Identify which cell holds the provided text, then report its [X, Y] central coordinate. 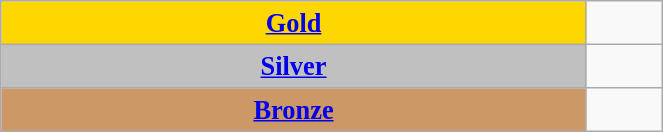
Gold [294, 22]
Bronze [294, 109]
Silver [294, 66]
